Return the (X, Y) coordinate for the center point of the cell that contains the specified text.  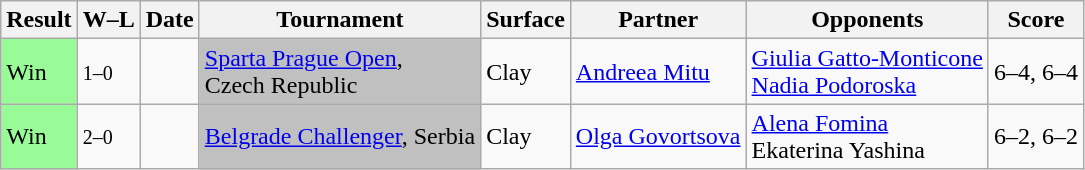
W–L (108, 20)
Opponents (867, 20)
Tournament (340, 20)
Andreea Mitu (658, 72)
Result (39, 20)
6–4, 6–4 (1036, 72)
Surface (526, 20)
Partner (658, 20)
6–2, 6–2 (1036, 136)
Belgrade Challenger, Serbia (340, 136)
Date (170, 20)
Olga Govortsova (658, 136)
1–0 (108, 72)
Sparta Prague Open, Czech Republic (340, 72)
Score (1036, 20)
Giulia Gatto-Monticone Nadia Podoroska (867, 72)
2–0 (108, 136)
Alena Fomina Ekaterina Yashina (867, 136)
